Identify which cell holds the provided text, then report its [X, Y] central coordinate. 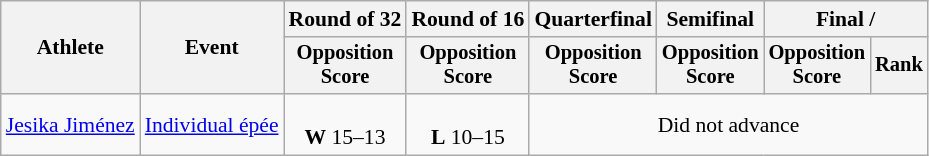
Rank [899, 66]
Round of 16 [468, 19]
L 10–15 [468, 124]
Jesika Jiménez [70, 124]
Quarterfinal [593, 19]
W 15–13 [346, 124]
Individual épée [212, 124]
Event [212, 48]
Final / [846, 19]
Did not advance [728, 124]
Athlete [70, 48]
Semifinal [710, 19]
Round of 32 [346, 19]
